Extract the [X, Y] coordinate from the center of the cell holding the provided text.  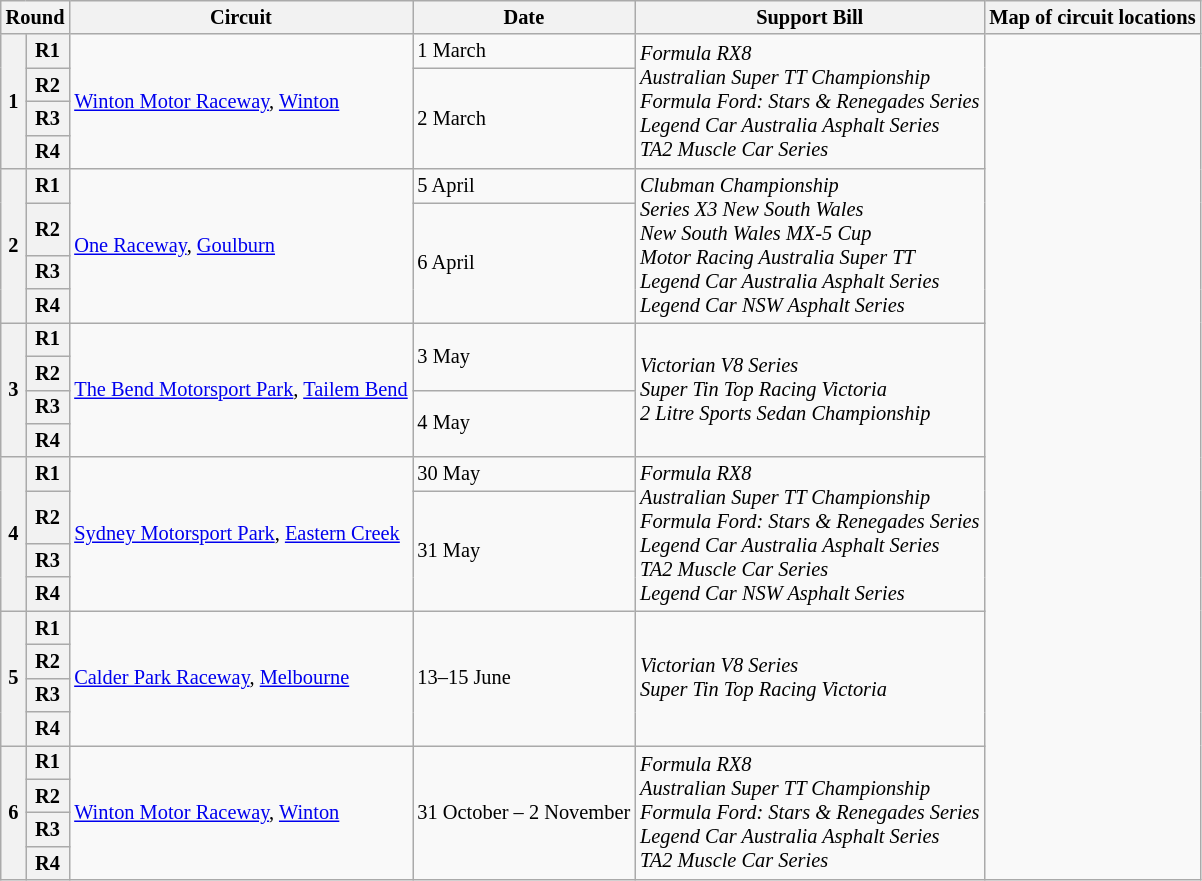
Round [36, 17]
13–15 June [524, 678]
2 [14, 246]
31 October – 2 November [524, 812]
Map of circuit locations [1092, 17]
1 [14, 102]
5 [14, 678]
3 [14, 390]
Sydney Motorsport Park, Eastern Creek [240, 534]
Support Bill [810, 17]
The Bend Motorsport Park, Tailem Bend [240, 390]
3 May [524, 356]
31 May [524, 551]
30 May [524, 474]
Victorian V8 SeriesSuper Tin Top Racing Victoria [810, 678]
Date [524, 17]
5 April [524, 186]
4 May [524, 424]
Circuit [240, 17]
Calder Park Raceway, Melbourne [240, 678]
2 March [524, 118]
6 April [524, 262]
1 March [524, 51]
One Raceway, Goulburn [240, 246]
6 [14, 812]
Victorian V8 SeriesSuper Tin Top Racing Victoria2 Litre Sports Sedan Championship [810, 390]
4 [14, 534]
